Provide the (X, Y) coordinate of the cell's center where the given text is located.  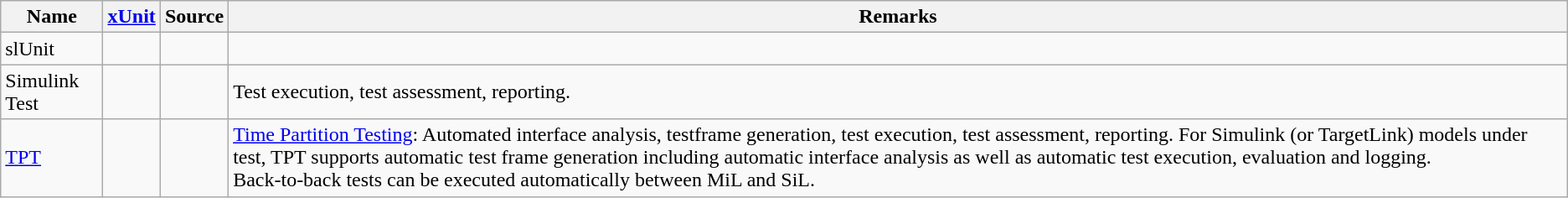
Name (52, 17)
Test execution, test assessment, reporting. (898, 92)
xUnit (132, 17)
Simulink Test (52, 92)
slUnit (52, 49)
Remarks (898, 17)
Source (194, 17)
TPT (52, 158)
